Extract the (X, Y) coordinate from the center of the cell holding the provided text.  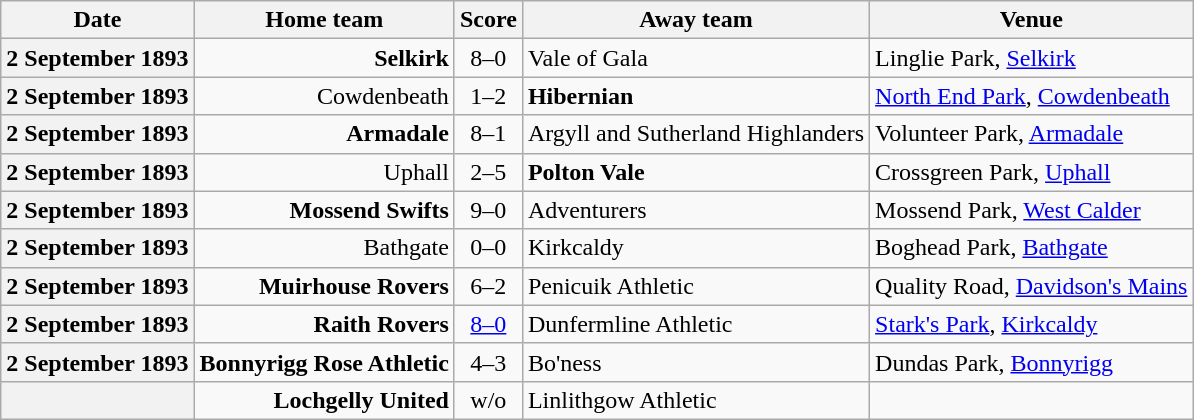
Volunteer Park, Armadale (1032, 134)
Muirhouse Rovers (324, 286)
Bonnyrigg Rose Athletic (324, 362)
Score (488, 20)
Uphall (324, 172)
Linlithgow Athletic (696, 400)
Boghead Park, Bathgate (1032, 248)
Mossend Swifts (324, 210)
Penicuik Athletic (696, 286)
0–0 (488, 248)
Selkirk (324, 58)
Adventurers (696, 210)
Mossend Park, West Calder (1032, 210)
Venue (1032, 20)
Polton Vale (696, 172)
Quality Road, Davidson's Mains (1032, 286)
Date (98, 20)
Crossgreen Park, Uphall (1032, 172)
w/o (488, 400)
9–0 (488, 210)
Bo'ness (696, 362)
Lochgelly United (324, 400)
Stark's Park, Kirkcaldy (1032, 324)
Dunfermline Athletic (696, 324)
Cowdenbeath (324, 96)
Bathgate (324, 248)
Home team (324, 20)
Hibernian (696, 96)
Dundas Park, Bonnyrigg (1032, 362)
Kirkcaldy (696, 248)
Away team (696, 20)
Argyll and Sutherland Highlanders (696, 134)
Linglie Park, Selkirk (1032, 58)
Raith Rovers (324, 324)
North End Park, Cowdenbeath (1032, 96)
4–3 (488, 362)
8–1 (488, 134)
6–2 (488, 286)
Vale of Gala (696, 58)
Armadale (324, 134)
1–2 (488, 96)
2–5 (488, 172)
